Return (x, y) of the center of cell containing provided text 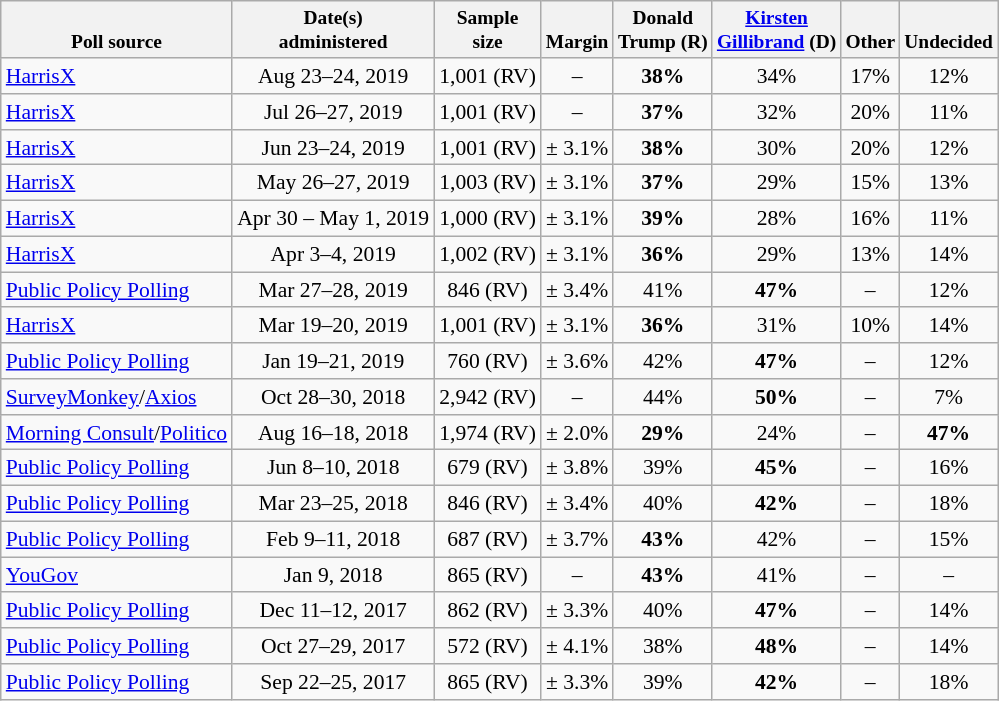
SurveyMonkey/Axios (116, 397)
Jun 8–10, 2018 (333, 468)
Margin (577, 30)
572 (RV) (488, 646)
2,942 (RV) (488, 397)
Samplesize (488, 30)
Aug 16–18, 2018 (333, 433)
32% (776, 112)
24% (776, 433)
± 2.0% (577, 433)
Undecided (949, 30)
± 3.6% (577, 361)
679 (RV) (488, 468)
17% (870, 76)
10% (870, 326)
± 3.7% (577, 540)
Mar 23–25, 2018 (333, 504)
760 (RV) (488, 361)
44% (662, 397)
1,974 (RV) (488, 433)
1,003 (RV) (488, 183)
30% (776, 148)
± 3.8% (577, 468)
DonaldTrump (R) (662, 30)
Morning Consult/Politico (116, 433)
31% (776, 326)
Jul 26–27, 2019 (333, 112)
Mar 19–20, 2019 (333, 326)
45% (776, 468)
Mar 27–28, 2019 (333, 290)
Jan 19–21, 2019 (333, 361)
Feb 9–11, 2018 (333, 540)
862 (RV) (488, 611)
Dec 11–12, 2017 (333, 611)
Apr 30 – May 1, 2019 (333, 219)
1,002 (RV) (488, 254)
Date(s)administered (333, 30)
34% (776, 76)
KirstenGillibrand (D) (776, 30)
28% (776, 219)
687 (RV) (488, 540)
Oct 28–30, 2018 (333, 397)
50% (776, 397)
48% (776, 646)
Aug 23–24, 2019 (333, 76)
YouGov (116, 575)
Jan 9, 2018 (333, 575)
Sep 22–25, 2017 (333, 682)
± 4.1% (577, 646)
1,000 (RV) (488, 219)
May 26–27, 2019 (333, 183)
Jun 23–24, 2019 (333, 148)
Apr 3–4, 2019 (333, 254)
Oct 27–29, 2017 (333, 646)
7% (949, 397)
Poll source (116, 30)
Other (870, 30)
